Detect which cell encompasses the target text, then output its (x, y) center coordinate. 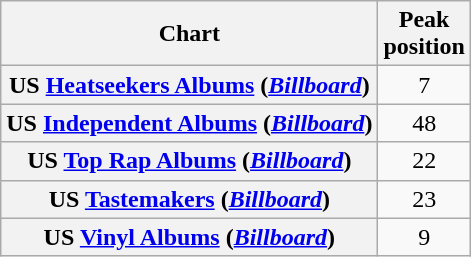
US Tastemakers (Billboard) (190, 199)
48 (424, 123)
US Top Rap Albums (Billboard) (190, 161)
Peakposition (424, 34)
22 (424, 161)
US Independent Albums (Billboard) (190, 123)
23 (424, 199)
7 (424, 85)
US Vinyl Albums (Billboard) (190, 237)
Chart (190, 34)
US Heatseekers Albums (Billboard) (190, 85)
9 (424, 237)
